Return (x, y) of the center of cell containing provided text 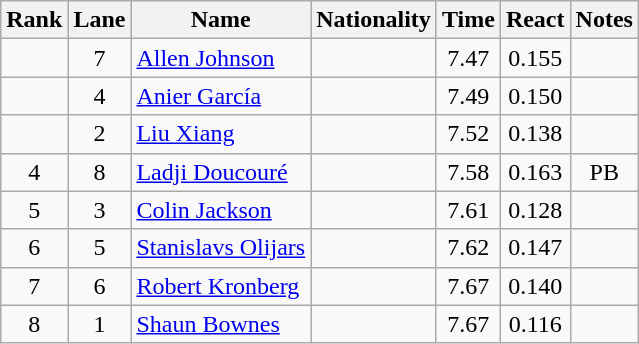
7.52 (468, 134)
Notes (604, 20)
Rank (34, 20)
1 (100, 324)
Time (468, 20)
Stanislavs Olijars (221, 248)
7.62 (468, 248)
React (535, 20)
Ladji Doucouré (221, 172)
Lane (100, 20)
Name (221, 20)
7.49 (468, 96)
Anier García (221, 96)
0.150 (535, 96)
0.147 (535, 248)
0.138 (535, 134)
PB (604, 172)
0.140 (535, 286)
0.155 (535, 58)
Allen Johnson (221, 58)
Colin Jackson (221, 210)
0.116 (535, 324)
0.163 (535, 172)
Robert Kronberg (221, 286)
3 (100, 210)
7.61 (468, 210)
0.128 (535, 210)
7.58 (468, 172)
7.47 (468, 58)
Liu Xiang (221, 134)
Shaun Bownes (221, 324)
2 (100, 134)
Nationality (374, 20)
